From the cell containing the given text, extract its center point as (X, Y) coordinate. 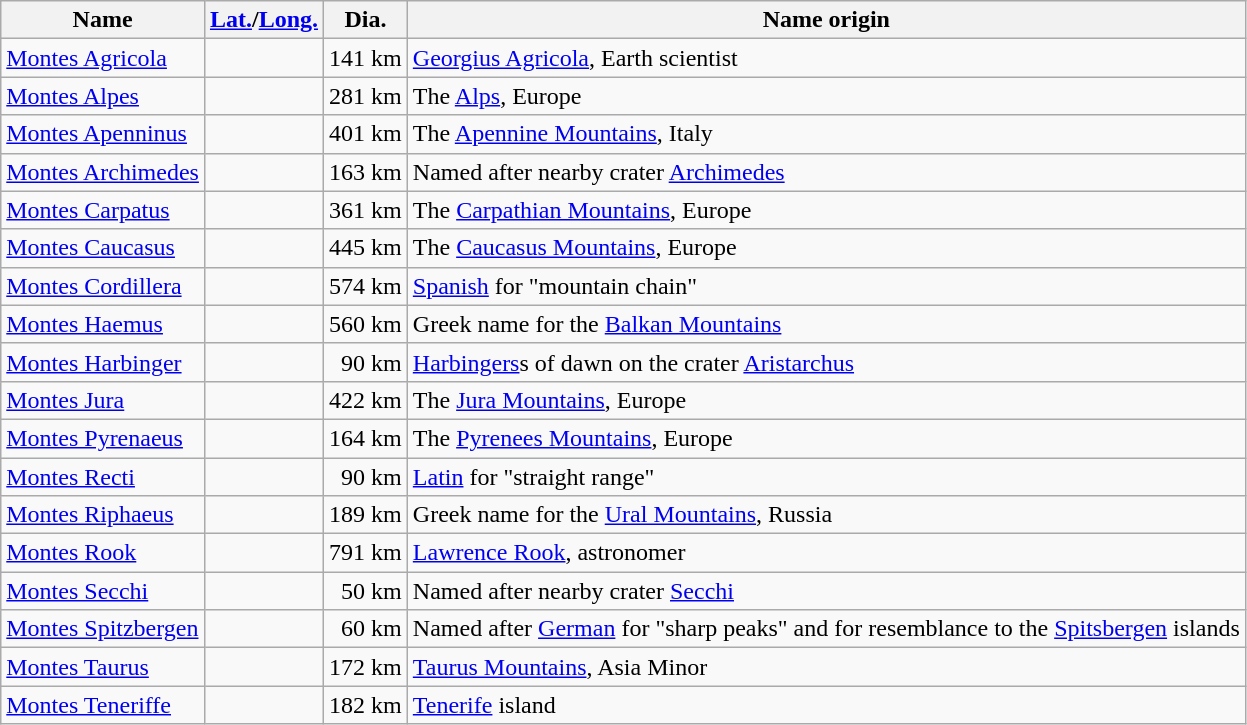
163 km (366, 172)
172 km (366, 667)
60 km (366, 629)
Montes Recti (103, 477)
Greek name for the Balkan Mountains (826, 324)
422 km (366, 400)
Name origin (826, 20)
Montes Rook (103, 553)
Montes Harbinger (103, 362)
Lawrence Rook, astronomer (826, 553)
The Pyrenees Mountains, Europe (826, 438)
Montes Caucasus (103, 248)
Lat./Long. (264, 20)
Montes Carpatus (103, 210)
445 km (366, 248)
189 km (366, 515)
The Alps, Europe (826, 96)
Name (103, 20)
Harbingerss of dawn on the crater Aristarchus (826, 362)
Spanish for "mountain chain" (826, 286)
Dia. (366, 20)
Greek name for the Ural Mountains, Russia (826, 515)
Montes Secchi (103, 591)
791 km (366, 553)
Taurus Mountains, Asia Minor (826, 667)
Montes Agricola (103, 58)
Montes Alpes (103, 96)
The Jura Mountains, Europe (826, 400)
574 km (366, 286)
Named after nearby crater Secchi (826, 591)
The Apennine Mountains, Italy (826, 134)
560 km (366, 324)
Montes Cordillera (103, 286)
Montes Jura (103, 400)
361 km (366, 210)
Montes Apenninus (103, 134)
Montes Riphaeus (103, 515)
281 km (366, 96)
164 km (366, 438)
50 km (366, 591)
Latin for "straight range" (826, 477)
Montes Taurus (103, 667)
Named after German for "sharp peaks" and for resemblance to the Spitsbergen islands (826, 629)
401 km (366, 134)
Montes Teneriffe (103, 705)
Montes Spitzbergen (103, 629)
Tenerife island (826, 705)
The Carpathian Mountains, Europe (826, 210)
Montes Archimedes (103, 172)
141 km (366, 58)
Georgius Agricola, Earth scientist (826, 58)
Montes Haemus (103, 324)
182 km (366, 705)
The Caucasus Mountains, Europe (826, 248)
Named after nearby crater Archimedes (826, 172)
Montes Pyrenaeus (103, 438)
